Capture the cell that displays the provided text and extract its [x, y] central coordinate. 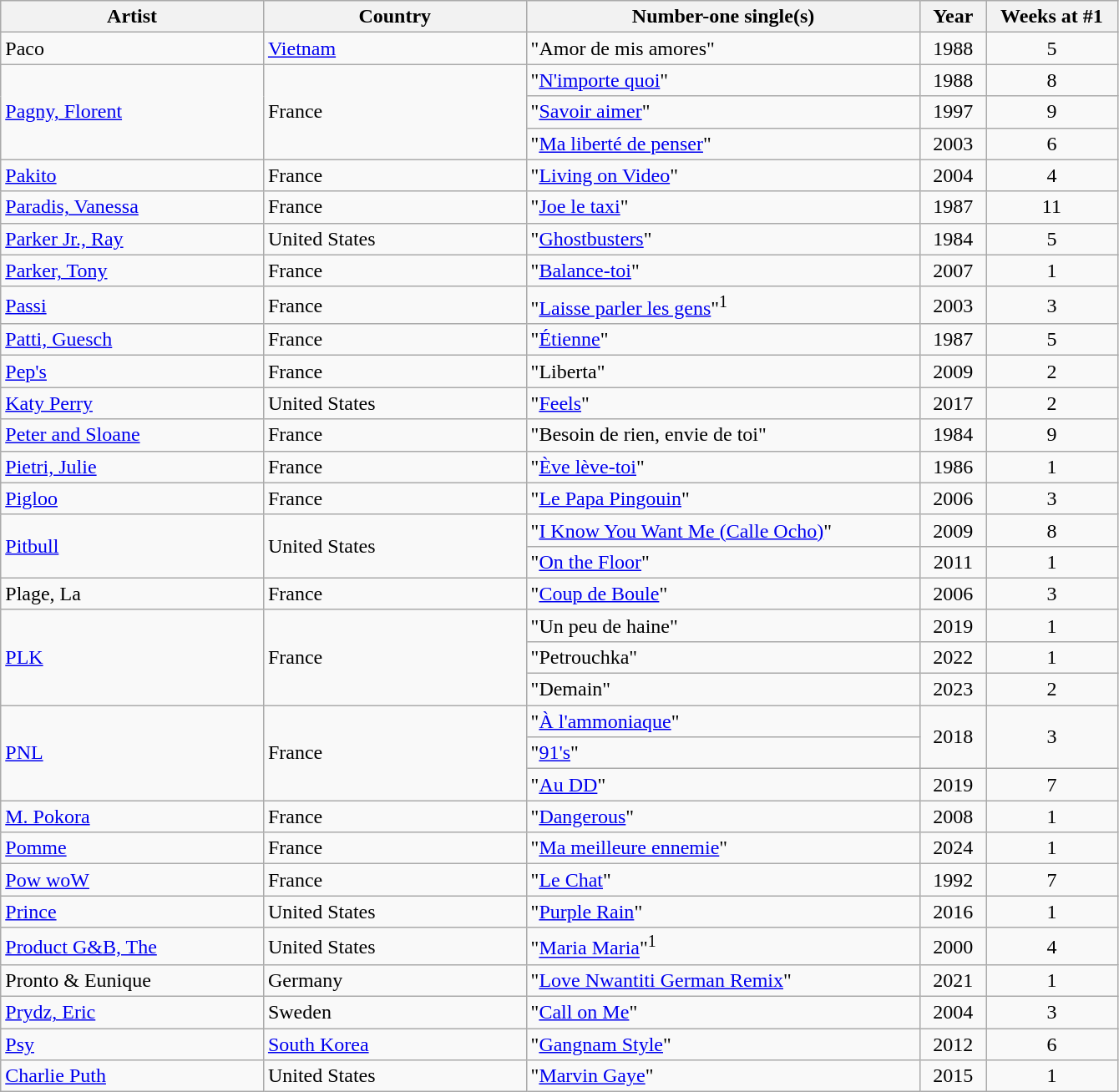
2021 [954, 981]
"Love Nwantiti German Remix" [723, 981]
"Savoir aimer" [723, 112]
Vietnam [394, 48]
"Call on Me" [723, 1013]
"Maria Maria"1 [723, 947]
"Ma liberté de penser" [723, 144]
Pagny, Florent [132, 112]
"Ma meilleure ennemie" [723, 848]
"Un peu de haine" [723, 625]
"Ghostbusters" [723, 239]
Paco [132, 48]
2018 [954, 737]
"Coup de Boule" [723, 594]
"Balance-toi" [723, 270]
"91's" [723, 753]
Psy [132, 1044]
Product G&B, The [132, 947]
11 [1052, 207]
"Purple Rain" [723, 912]
2024 [954, 848]
2008 [954, 816]
"I Know You Want Me (Calle Ocho)" [723, 530]
"Ève lève-toi" [723, 467]
"Laisse parler les gens"1 [723, 306]
Plage, La [132, 594]
Year [954, 17]
"Besoin de rien, envie de toi" [723, 435]
1997 [954, 112]
2011 [954, 562]
2012 [954, 1044]
Peter and Sloane [132, 435]
Katy Perry [132, 403]
Patti, Guesch [132, 340]
"Demain" [723, 690]
Germany [394, 981]
Paradis, Vanessa [132, 207]
"Au DD" [723, 785]
Pomme [132, 848]
Prince [132, 912]
2017 [954, 403]
"Feels" [723, 403]
2016 [954, 912]
1992 [954, 880]
2007 [954, 270]
"Liberta" [723, 372]
Pep's [132, 372]
"Petrouchka" [723, 657]
Pietri, Julie [132, 467]
Pitbull [132, 546]
"Marvin Gaye" [723, 1076]
2023 [954, 690]
South Korea [394, 1044]
Pigloo [132, 498]
PLK [132, 657]
"Amor de mis amores" [723, 48]
Pakito [132, 175]
2000 [954, 947]
Artist [132, 17]
Parker Jr., Ray [132, 239]
Pronto & Eunique [132, 981]
"Le Papa Pingouin" [723, 498]
PNL [132, 753]
"Étienne" [723, 340]
Country [394, 17]
2022 [954, 657]
Passi [132, 306]
Parker, Tony [132, 270]
2015 [954, 1076]
"Joe le taxi" [723, 207]
Charlie Puth [132, 1076]
1986 [954, 467]
Weeks at #1 [1052, 17]
"À l'ammoniaque" [723, 721]
"Le Chat" [723, 880]
"Gangnam Style" [723, 1044]
"Living on Video" [723, 175]
M. Pokora [132, 816]
"N'importe quoi" [723, 80]
Pow woW [132, 880]
"Dangerous" [723, 816]
Sweden [394, 1013]
"On the Floor" [723, 562]
Number-one single(s) [723, 17]
Prydz, Eric [132, 1013]
